Provide the (X, Y) coordinate of the cell's center where the given text is located.  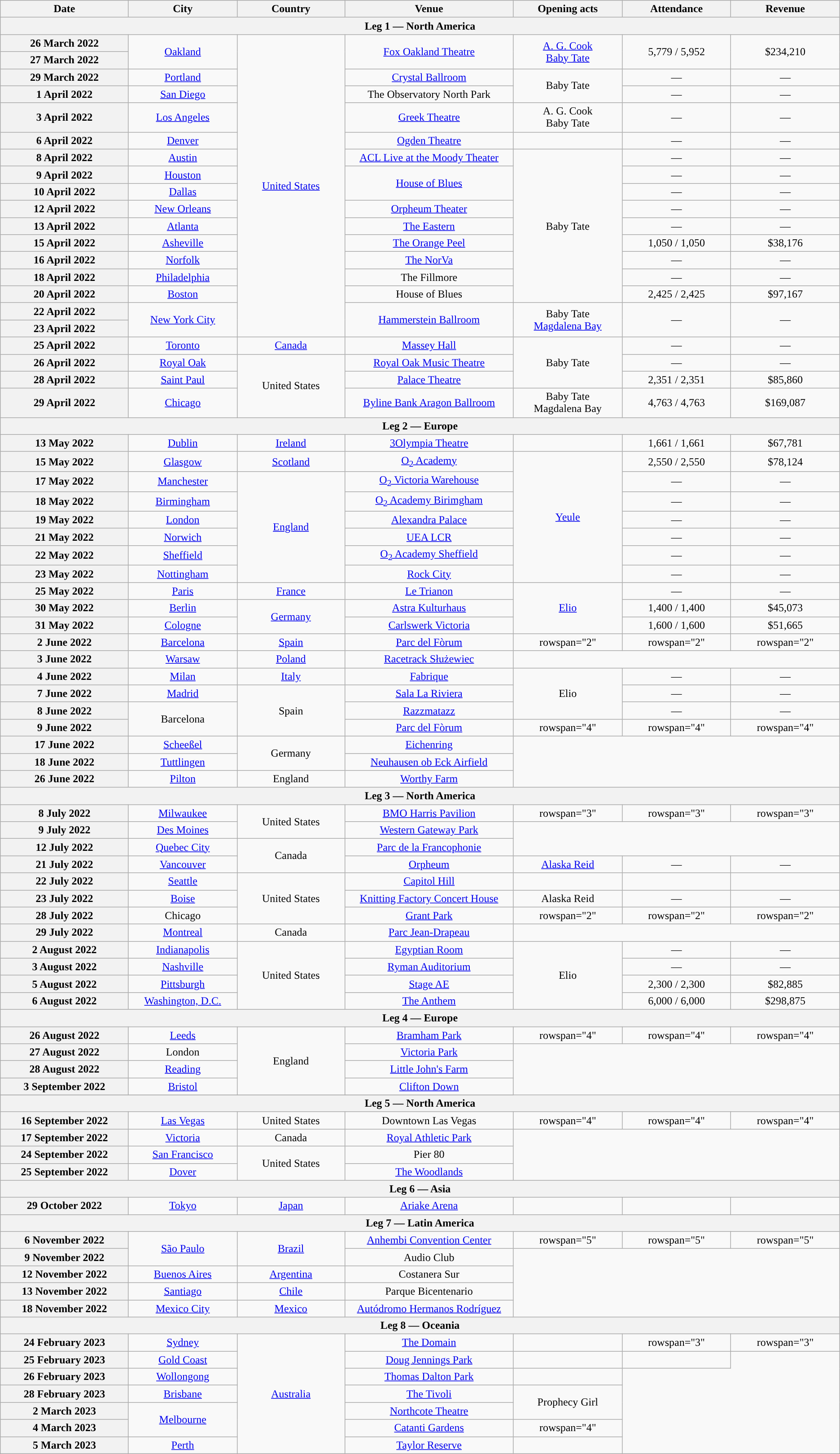
13 April 2022 (65, 226)
Orpheum (429, 864)
Leg 7 — Latin America (420, 1223)
Mexico (291, 1308)
Capitol Hill (429, 881)
Leg 2 — Europe (420, 426)
Washington, D.C. (183, 1001)
France (291, 591)
Dallas (183, 192)
Leg 4 — Europe (420, 1018)
Birmingham (183, 501)
The Observatory North Park (429, 94)
Wollongong (183, 1377)
18 June 2022 (65, 762)
The Woodlands (429, 1172)
22 April 2022 (65, 311)
Carlswerk Victoria (429, 625)
17 May 2022 (65, 482)
The Domain (429, 1343)
Tuttlingen (183, 762)
3 September 2022 (65, 1086)
The NorVa (429, 260)
25 April 2022 (65, 346)
23 July 2022 (65, 898)
17 September 2022 (65, 1138)
2 June 2022 (65, 642)
$85,860 (785, 380)
12 July 2022 (65, 847)
21 May 2022 (65, 537)
21 July 2022 (65, 864)
26 April 2022 (65, 363)
Seattle (183, 881)
Royal Oak Music Theatre (429, 363)
Montreal (183, 933)
Alexandra Palace (429, 520)
3 August 2022 (65, 967)
Cologne (183, 625)
Victoria (183, 1138)
Portland (183, 77)
Eichenring (429, 745)
Leeds (183, 1035)
Sydney (183, 1343)
Fabrique (429, 676)
$298,875 (785, 1001)
$234,210 (785, 52)
2,550 / 2,550 (676, 461)
Leg 6 — Asia (420, 1189)
Thomas Dalton Park (429, 1377)
Pittsburgh (183, 984)
Asheville (183, 243)
Oakland (183, 52)
Anhembi Convention Center (429, 1240)
2 August 2022 (65, 950)
25 May 2022 (65, 591)
6 April 2022 (65, 140)
O2 Academy Sheffield (429, 555)
Byline Bank Aragon Ballroom (429, 403)
Sheffield (183, 555)
Buenos Aires (183, 1274)
18 May 2022 (65, 501)
Audio Club (429, 1257)
Indianapolis (183, 950)
San Diego (183, 94)
1 April 2022 (65, 94)
Ariake Arena (429, 1206)
Boston (183, 294)
Dublin (183, 443)
24 February 2023 (65, 1343)
4,763 / 4,763 (676, 403)
18 November 2022 (65, 1308)
Parc de la Francophonie (429, 847)
5 August 2022 (65, 984)
Egyptian Room (429, 950)
Quebec City (183, 847)
12 November 2022 (65, 1274)
1,600 / 1,600 (676, 625)
25 February 2023 (65, 1360)
15 April 2022 (65, 243)
São Paulo (183, 1248)
Philadelphia (183, 277)
10 April 2022 (65, 192)
Dover (183, 1172)
The Fillmore (429, 277)
5,779 / 5,952 (676, 52)
27 August 2022 (65, 1052)
Leg 8 — Oceania (420, 1326)
The Orange Peel (429, 243)
Gold Coast (183, 1360)
27 March 2022 (65, 60)
24 September 2022 (65, 1155)
20 April 2022 (65, 294)
Ryman Auditorium (429, 967)
2,300 / 2,300 (676, 984)
Leg 3 — North America (420, 796)
Nashville (183, 967)
Racetrack Służewiec (429, 659)
9 July 2022 (65, 830)
Milwaukee (183, 813)
Country (291, 9)
Ogden Theatre (429, 140)
UEA LCR (429, 537)
29 July 2022 (65, 933)
Yeule (568, 517)
Atlanta (183, 226)
Parque Bicentenario (429, 1291)
Greek Theatre (429, 118)
Des Moines (183, 830)
Melbourne (183, 1419)
Scotland (291, 461)
The Eastern (429, 226)
O2 Victoria Warehouse (429, 482)
28 August 2022 (65, 1069)
2 March 2023 (65, 1411)
9 November 2022 (65, 1257)
Las Vegas (183, 1121)
Austin (183, 158)
$169,087 (785, 403)
Western Gateway Park (429, 830)
Leg 5 — North America (420, 1104)
Pilton (183, 779)
Rock City (429, 574)
Doug Jennings Park (429, 1360)
3 April 2022 (65, 118)
O2 Academy (429, 461)
18 April 2022 (65, 277)
28 April 2022 (65, 380)
Glasgow (183, 461)
San Francisco (183, 1155)
23 April 2022 (65, 328)
Stage AE (429, 984)
The Anthem (429, 1001)
17 June 2022 (65, 745)
28 July 2022 (65, 915)
Brisbane (183, 1394)
31 May 2022 (65, 625)
$38,176 (785, 243)
Little John's Farm (429, 1069)
Reading (183, 1069)
Crystal Ballroom (429, 77)
Norfolk (183, 260)
13 November 2022 (65, 1291)
Vancouver (183, 864)
Perth (183, 1445)
Costanera Sur (429, 1274)
Catanti Gardens (429, 1428)
Pier 80 (429, 1155)
Leg 1 — North America (420, 26)
2,425 / 2,425 (676, 294)
1,050 / 1,050 (676, 243)
Madrid (183, 693)
Bristol (183, 1086)
1,661 / 1,661 (676, 443)
$51,665 (785, 625)
6 November 2022 (65, 1240)
Autódromo Hermanos Rodríguez (429, 1308)
Denver (183, 140)
Poland (291, 659)
BMO Harris Pavilion (429, 813)
Los Angeles (183, 118)
Nottingham (183, 574)
Scheeßel (183, 745)
$78,124 (785, 461)
Japan (291, 1206)
Santiago (183, 1291)
Orpheum Theater (429, 209)
Houston (183, 175)
Toronto (183, 346)
Opening acts (568, 9)
Knitting Factory Concert House (429, 898)
Hammerstein Ballroom (429, 320)
Manchester (183, 482)
Le Trianon (429, 591)
9 April 2022 (65, 175)
Prophecy Girl (568, 1402)
Neuhausen ob Eck Airfield (429, 762)
Boise (183, 898)
Taylor Reserve (429, 1445)
Argentina (291, 1274)
Victoria Park (429, 1052)
13 May 2022 (65, 443)
6 August 2022 (65, 1001)
26 June 2022 (65, 779)
Brazil (291, 1248)
22 July 2022 (65, 881)
$45,073 (785, 608)
23 May 2022 (65, 574)
The Tivoli (429, 1394)
Mexico City (183, 1308)
8 April 2022 (65, 158)
New Orleans (183, 209)
Saint Paul (183, 380)
$97,167 (785, 294)
26 August 2022 (65, 1035)
Bramham Park (429, 1035)
Date (65, 9)
Worthy Farm (429, 779)
O2 Academy Birimgham (429, 501)
4 March 2023 (65, 1428)
$82,885 (785, 984)
28 February 2023 (65, 1394)
Italy (291, 676)
2,351 / 2,351 (676, 380)
Northcote Theatre (429, 1411)
29 March 2022 (65, 77)
1,400 / 1,400 (676, 608)
Royal Oak (183, 363)
Venue (429, 9)
4 June 2022 (65, 676)
Milan (183, 676)
26 March 2022 (65, 43)
Chile (291, 1291)
Berlin (183, 608)
Massey Hall (429, 346)
25 September 2022 (65, 1172)
Parc Jean-Drapeau (429, 933)
16 April 2022 (65, 260)
16 September 2022 (65, 1121)
12 April 2022 (65, 209)
Australia (291, 1394)
Clifton Down (429, 1086)
26 February 2023 (65, 1377)
3Olympia Theatre (429, 443)
Warsaw (183, 659)
Sala La Riviera (429, 693)
Astra Kulturhaus (429, 608)
19 May 2022 (65, 520)
15 May 2022 (65, 461)
29 October 2022 (65, 1206)
City (183, 9)
ACL Live at the Moody Theater (429, 158)
Norwich (183, 537)
3 June 2022 (65, 659)
5 March 2023 (65, 1445)
Grant Park (429, 915)
30 May 2022 (65, 608)
Downtown Las Vegas (429, 1121)
Attendance (676, 9)
New York City (183, 320)
$67,781 (785, 443)
Ireland (291, 443)
Tokyo (183, 1206)
Fox Oakland Theatre (429, 52)
9 June 2022 (65, 727)
Royal Athletic Park (429, 1138)
8 July 2022 (65, 813)
Paris (183, 591)
Revenue (785, 9)
7 June 2022 (65, 693)
8 June 2022 (65, 710)
Palace Theatre (429, 380)
Razzmatazz (429, 710)
22 May 2022 (65, 555)
6,000 / 6,000 (676, 1001)
29 April 2022 (65, 403)
